Scan for the cell matching the given text and deliver its (X, Y) coordinate at center. 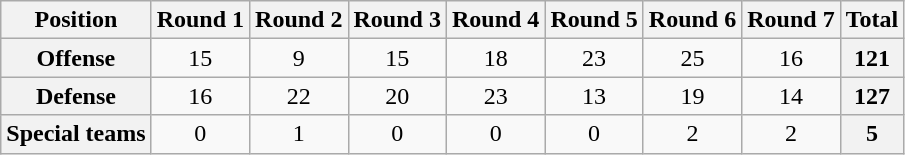
13 (594, 96)
Round 2 (299, 20)
14 (791, 96)
Total (872, 20)
1 (299, 134)
5 (872, 134)
25 (692, 58)
121 (872, 58)
Round 7 (791, 20)
Round 6 (692, 20)
127 (872, 96)
20 (397, 96)
9 (299, 58)
19 (692, 96)
Special teams (76, 134)
Round 4 (495, 20)
Round 3 (397, 20)
Round 1 (200, 20)
Position (76, 20)
Offense (76, 58)
22 (299, 96)
Round 5 (594, 20)
18 (495, 58)
Defense (76, 96)
